From the cell containing the given text, extract its center point as [x, y] coordinate. 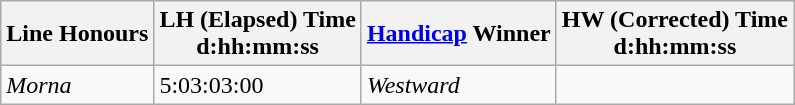
LH (Elapsed) Time d:hh:mm:ss [258, 34]
Handicap Winner [458, 34]
HW (Corrected) Time d:hh:mm:ss [674, 34]
Line Honours [78, 34]
Morna [78, 85]
5:03:03:00 [258, 85]
Westward [458, 85]
